Scan for the cell matching the given text and deliver its [X, Y] coordinate at center. 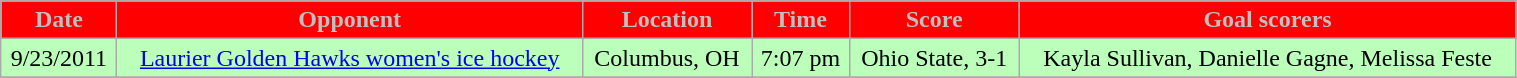
7:07 pm [801, 58]
Ohio State, 3-1 [934, 58]
9/23/2011 [59, 58]
Time [801, 20]
Goal scorers [1268, 20]
Laurier Golden Hawks women's ice hockey [350, 58]
Location [666, 20]
Opponent [350, 20]
Score [934, 20]
Kayla Sullivan, Danielle Gagne, Melissa Feste [1268, 58]
Date [59, 20]
Columbus, OH [666, 58]
